Output the [x, y] coordinate of the center of the cell containing the given text.  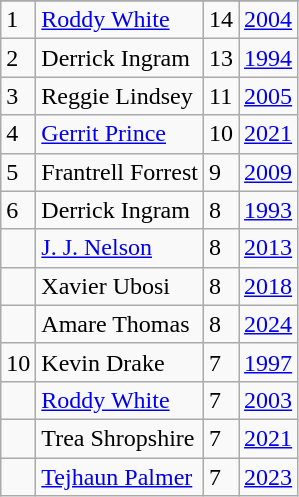
2023 [268, 477]
1994 [268, 58]
Trea Shropshire [120, 438]
Gerrit Prince [120, 134]
2013 [268, 248]
J. J. Nelson [120, 248]
1997 [268, 362]
5 [18, 172]
Kevin Drake [120, 362]
2004 [268, 20]
3 [18, 96]
Tejhaun Palmer [120, 477]
2009 [268, 172]
2003 [268, 400]
9 [222, 172]
Reggie Lindsey [120, 96]
Xavier Ubosi [120, 286]
13 [222, 58]
Amare Thomas [120, 324]
2018 [268, 286]
2 [18, 58]
4 [18, 134]
11 [222, 96]
2005 [268, 96]
1993 [268, 210]
6 [18, 210]
Frantrell Forrest [120, 172]
2024 [268, 324]
1 [18, 20]
14 [222, 20]
